From the cell containing the given text, extract its center point as (x, y) coordinate. 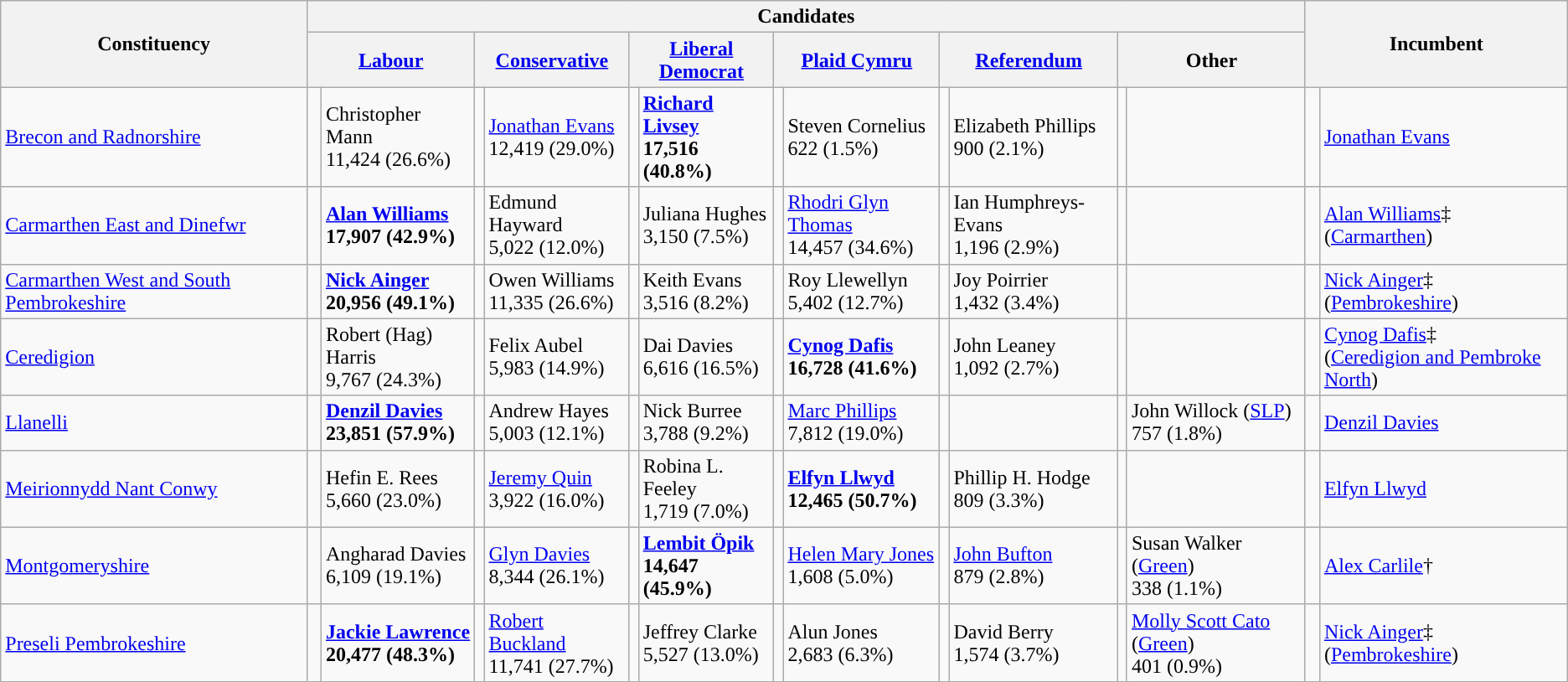
Alun Jones2,683 (6.3%) (861, 643)
Liberal Democrat (702, 60)
Keith Evans3,516 (8.2%) (706, 292)
Christopher Mann11,424 (26.6%) (397, 137)
Carmarthen West and South Pembrokeshire (154, 292)
Montgomeryshire (154, 566)
Meirionnydd Nant Conwy (154, 488)
Ceredigion (154, 357)
Nick Ainger20,956 (49.1%) (397, 292)
Richard Livsey17,516 (40.8%) (706, 137)
John Bufton879 (2.8%) (1034, 566)
Robert (Hag) Harris9,767 (24.3%) (397, 357)
Elizabeth Phillips900 (2.1%) (1034, 137)
Referendum (1029, 60)
Elfyn Llwyd12,465 (50.7%) (861, 488)
Jonathan Evans (1443, 137)
Conservative (552, 60)
Denzil Davies (1443, 422)
Juliana Hughes3,150 (7.5%) (706, 225)
Incumbent (1436, 44)
Edmund Hayward5,022 (12.0%) (556, 225)
Denzil Davies23,851 (57.9%) (397, 422)
Labour (390, 60)
Carmarthen East and Dinefwr (154, 225)
Nick Burree3,788 (9.2%) (706, 422)
Dai Davies6,616 (16.5%) (706, 357)
Lembit Öpik14,647 (45.9%) (706, 566)
Jeffrey Clarke5,527 (13.0%) (706, 643)
John Leaney1,092 (2.7%) (1034, 357)
Phillip H. Hodge809 (3.3%) (1034, 488)
Alan Williams17,907 (42.9%) (397, 225)
Brecon and Radnorshire (154, 137)
Robina L. Feeley1,719 (7.0%) (706, 488)
Other (1211, 60)
Marc Phillips7,812 (19.0%) (861, 422)
Susan Walker (Green)338 (1.1%) (1216, 566)
Ian Humphreys-Evans1,196 (2.9%) (1034, 225)
Glyn Davies8,344 (26.1%) (556, 566)
Roy Llewellyn5,402 (12.7%) (861, 292)
Cynog Dafis16,728 (41.6%) (861, 357)
Cynog Dafis‡(Ceredigion and Pembroke North) (1443, 357)
Hefin E. Rees5,660 (23.0%) (397, 488)
Robert Buckland11,741 (27.7%) (556, 643)
Joy Poirrier1,432 (3.4%) (1034, 292)
Angharad Davies6,109 (19.1%) (397, 566)
John Willock (SLP)757 (1.8%) (1216, 422)
Alan Williams‡(Carmarthen) (1443, 225)
Candidates (806, 17)
David Berry1,574 (3.7%) (1034, 643)
Alex Carlile† (1443, 566)
Steven Cornelius622 (1.5%) (861, 137)
Jackie Lawrence20,477 (48.3%) (397, 643)
Andrew Hayes5,003 (12.1%) (556, 422)
Constituency (154, 44)
Llanelli (154, 422)
Owen Williams11,335 (26.6%) (556, 292)
Molly Scott Cato (Green)401 (0.9%) (1216, 643)
Plaid Cymru (857, 60)
Felix Aubel5,983 (14.9%) (556, 357)
Helen Mary Jones1,608 (5.0%) (861, 566)
Elfyn Llwyd (1443, 488)
Jeremy Quin3,922 (16.0%) (556, 488)
Rhodri Glyn Thomas14,457 (34.6%) (861, 225)
Preseli Pembrokeshire (154, 643)
Jonathan Evans12,419 (29.0%) (556, 137)
